Return the (X, Y) coordinate for the center point of the cell that contains the specified text.  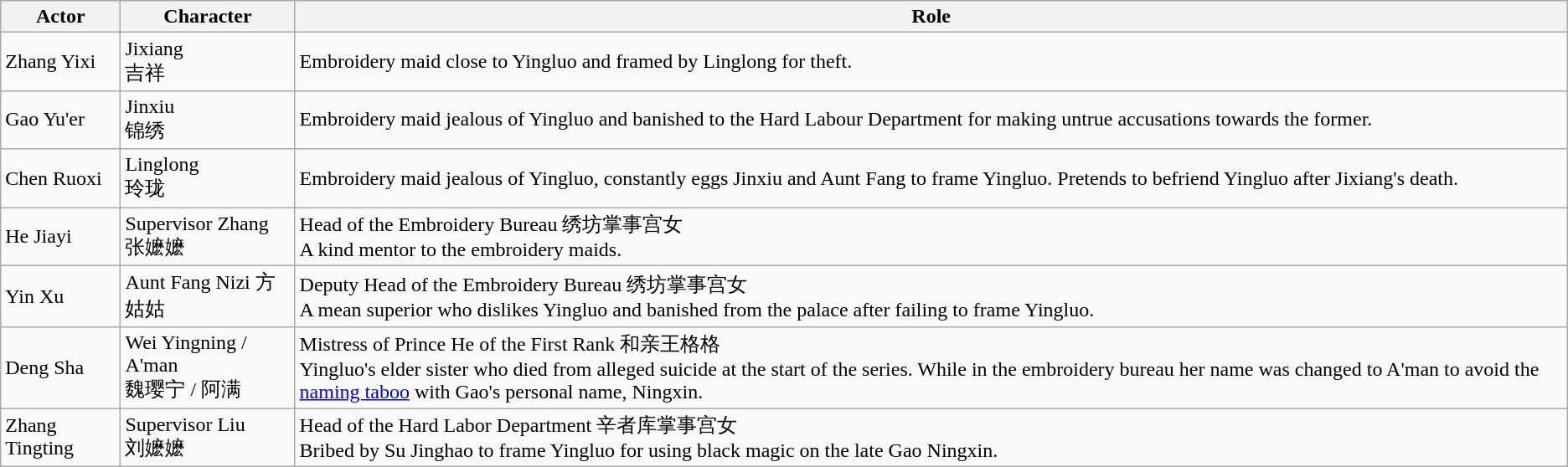
Jinxiu锦绣 (208, 120)
Wei Yingning / A'man魏璎宁 / 阿满 (208, 368)
Yin Xu (60, 296)
Deputy Head of the Embroidery Bureau 绣坊掌事宫女A mean superior who dislikes Yingluo and banished from the palace after failing to frame Yingluo. (931, 296)
Zhang Yixi (60, 62)
Head of the Embroidery Bureau 绣坊掌事宫女A kind mentor to the embroidery maids. (931, 237)
Actor (60, 17)
Head of the Hard Labor Department 辛者库掌事宫女Bribed by Su Jinghao to frame Yingluo for using black magic on the late Gao Ningxin. (931, 438)
Linglong玲珑 (208, 178)
Chen Ruoxi (60, 178)
Role (931, 17)
Embroidery maid jealous of Yingluo, constantly eggs Jinxiu and Aunt Fang to frame Yingluo. Pretends to befriend Yingluo after Jixiang's death. (931, 178)
Supervisor Liu刘嬷嬷 (208, 438)
Aunt Fang Nizi 方姑姑 (208, 296)
Supervisor Zhang张嬷嬷 (208, 237)
Jixiang吉祥 (208, 62)
Embroidery maid jealous of Yingluo and banished to the Hard Labour Department for making untrue accusations towards the former. (931, 120)
Character (208, 17)
Embroidery maid close to Yingluo and framed by Linglong for theft. (931, 62)
Zhang Tingting (60, 438)
Gao Yu'er (60, 120)
He Jiayi (60, 237)
Deng Sha (60, 368)
